Extract the (X, Y) coordinate from the center of the cell holding the provided text.  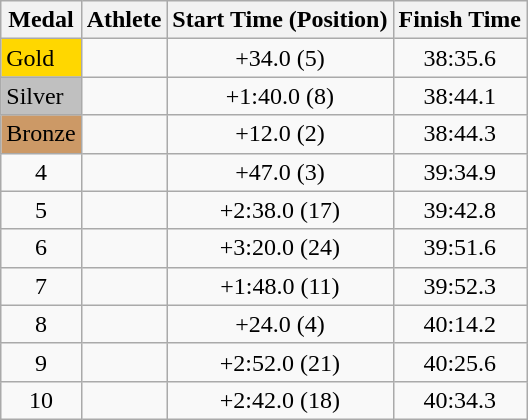
6 (41, 248)
+2:38.0 (17) (280, 210)
+47.0 (3) (280, 172)
+1:40.0 (8) (280, 96)
+2:52.0 (21) (280, 362)
8 (41, 324)
+3:20.0 (24) (280, 248)
39:51.6 (460, 248)
Bronze (41, 134)
38:44.3 (460, 134)
9 (41, 362)
+34.0 (5) (280, 58)
Athlete (124, 20)
39:34.9 (460, 172)
Start Time (Position) (280, 20)
Silver (41, 96)
+24.0 (4) (280, 324)
+12.0 (2) (280, 134)
+2:42.0 (18) (280, 400)
38:35.6 (460, 58)
7 (41, 286)
40:34.3 (460, 400)
40:14.2 (460, 324)
10 (41, 400)
5 (41, 210)
Finish Time (460, 20)
Medal (41, 20)
40:25.6 (460, 362)
39:42.8 (460, 210)
4 (41, 172)
+1:48.0 (11) (280, 286)
38:44.1 (460, 96)
Gold (41, 58)
39:52.3 (460, 286)
